Capture the cell that displays the provided text and extract its [X, Y] central coordinate. 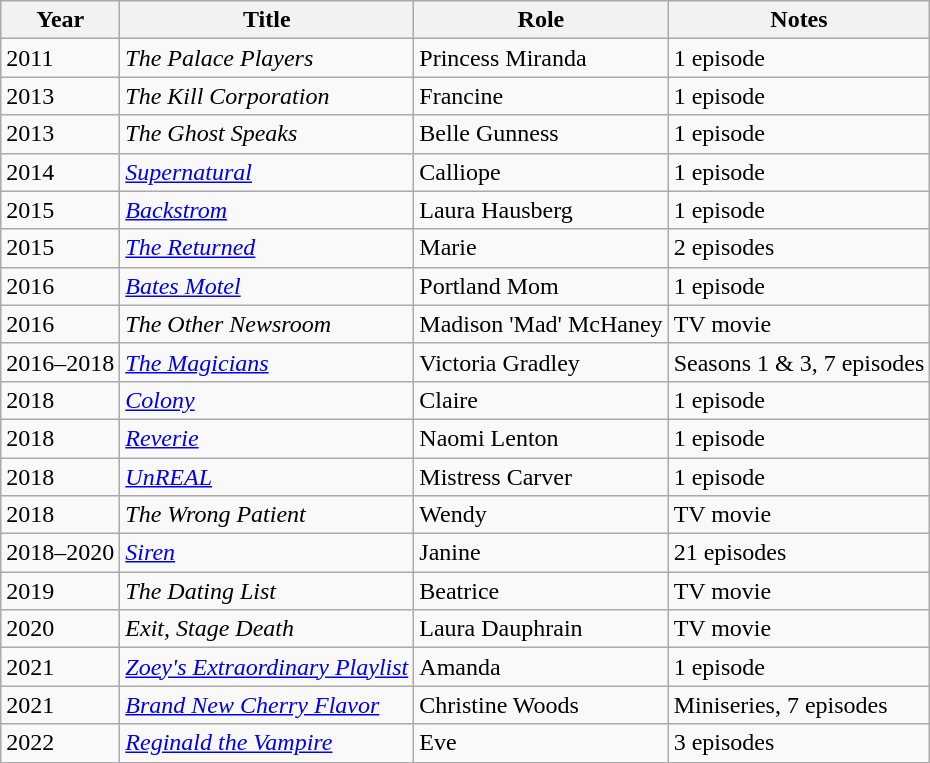
2018–2020 [60, 553]
2019 [60, 591]
The Magicians [267, 362]
Eve [541, 743]
Beatrice [541, 591]
Belle Gunness [541, 134]
Brand New Cherry Flavor [267, 705]
Bates Motel [267, 286]
Siren [267, 553]
Francine [541, 96]
2011 [60, 58]
Title [267, 20]
Year [60, 20]
2022 [60, 743]
Victoria Gradley [541, 362]
Portland Mom [541, 286]
The Dating List [267, 591]
2 episodes [799, 248]
Marie [541, 248]
21 episodes [799, 553]
Mistress Carver [541, 477]
UnREAL [267, 477]
Reverie [267, 438]
The Palace Players [267, 58]
Supernatural [267, 172]
Amanda [541, 667]
2016–2018 [60, 362]
Seasons 1 & 3, 7 episodes [799, 362]
Backstrom [267, 210]
The Wrong Patient [267, 515]
Laura Dauphrain [541, 629]
Janine [541, 553]
Madison 'Mad' McHaney [541, 324]
Princess Miranda [541, 58]
Notes [799, 20]
Colony [267, 400]
Naomi Lenton [541, 438]
Claire [541, 400]
3 episodes [799, 743]
Miniseries, 7 episodes [799, 705]
The Ghost Speaks [267, 134]
Exit, Stage Death [267, 629]
Reginald the Vampire [267, 743]
Zoey's Extraordinary Playlist [267, 667]
2014 [60, 172]
Role [541, 20]
Christine Woods [541, 705]
The Returned [267, 248]
The Kill Corporation [267, 96]
Laura Hausberg [541, 210]
2020 [60, 629]
Wendy [541, 515]
Calliope [541, 172]
The Other Newsroom [267, 324]
